Locate the cell with the specified text and output its [x, y] center coordinate. 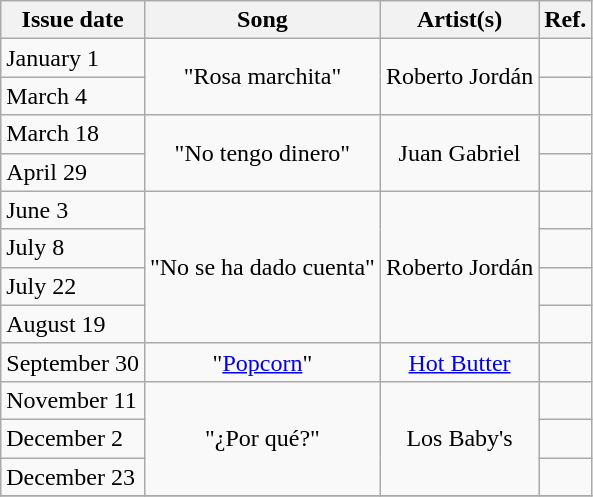
"No tengo dinero" [262, 153]
Ref. [566, 20]
Juan Gabriel [459, 153]
June 3 [73, 210]
December 2 [73, 438]
March 18 [73, 134]
January 1 [73, 58]
"No se ha dado cuenta" [262, 267]
July 22 [73, 286]
April 29 [73, 172]
March 4 [73, 96]
"Rosa marchita" [262, 77]
Issue date [73, 20]
August 19 [73, 324]
"¿Por qué?" [262, 438]
September 30 [73, 362]
December 23 [73, 477]
July 8 [73, 248]
November 11 [73, 400]
Hot Butter [459, 362]
Artist(s) [459, 20]
"Popcorn" [262, 362]
Song [262, 20]
Los Baby's [459, 438]
